Extract the [x, y] coordinate from the center of the cell holding the provided text.  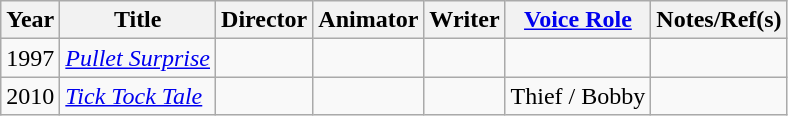
1997 [30, 58]
2010 [30, 96]
Director [264, 20]
Notes/Ref(s) [719, 20]
Thief / Bobby [578, 96]
Tick Tock Tale [138, 96]
Writer [464, 20]
Pullet Surprise [138, 58]
Title [138, 20]
Animator [368, 20]
Voice Role [578, 20]
Year [30, 20]
